Extract the (X, Y) coordinate from the center of the cell holding the provided text.  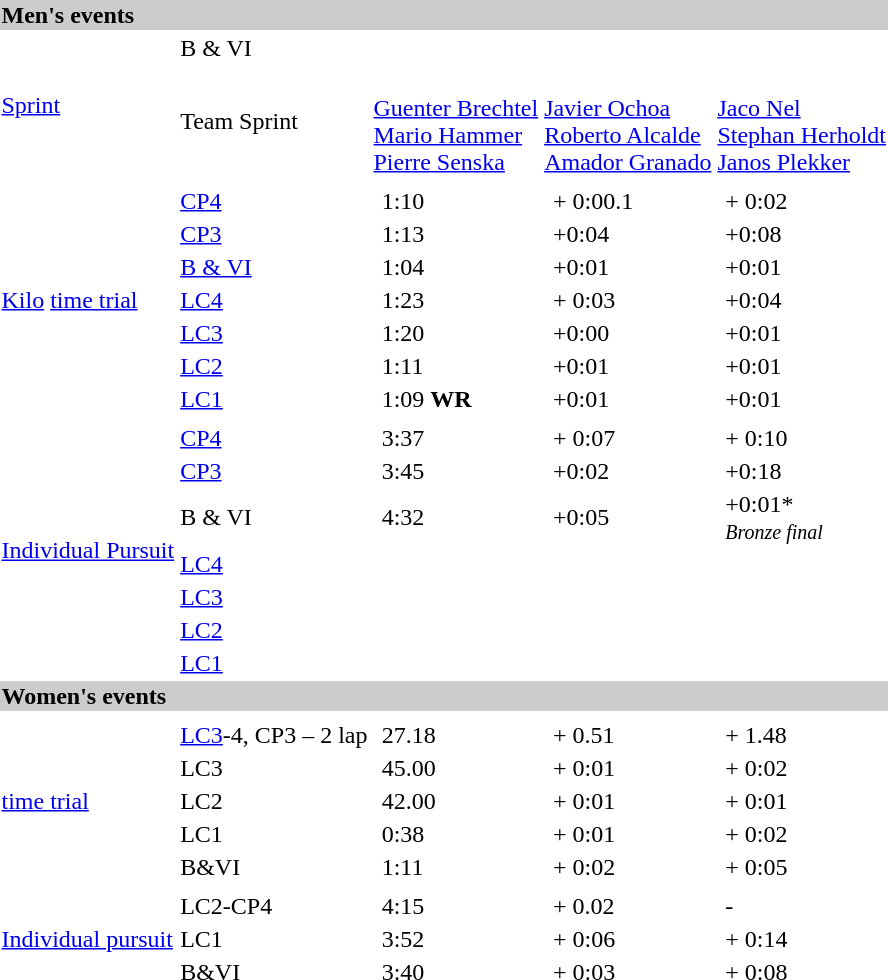
time trial (88, 801)
+ 0:03 (632, 300)
42.00 (460, 801)
+0:08 (806, 234)
Kilo time trial (88, 300)
Javier OchoaRoberto AlcaldeAmador Granado (628, 122)
+ 0:06 (632, 939)
1:23 (460, 300)
+ 1.48 (806, 735)
Guenter BrechtelMario HammerPierre Senska (456, 122)
Jaco NelStephan HerholdtJanos Plekker (802, 122)
+0:05 (632, 518)
27.18 (460, 735)
4:32 (460, 518)
+ 0:10 (806, 438)
+0:00 (632, 333)
4:15 (460, 906)
LC2-CP4 (274, 906)
3:45 (460, 471)
1:10 (460, 201)
+ 0:05 (806, 867)
+ 0:00.1 (632, 201)
45.00 (460, 768)
Women's events (444, 696)
+ 0:07 (632, 438)
+ 0:14 (806, 939)
+0:18 (806, 471)
+0:01*Bronze final (806, 518)
1:20 (460, 333)
Sprint (88, 105)
LC3-4, CP3 – 2 lap (274, 735)
- (806, 906)
1:09 WR (460, 399)
B&VI (274, 867)
+ 0.51 (632, 735)
1:13 (460, 234)
3:37 (460, 438)
3:52 (460, 939)
1:04 (460, 267)
+0:02 (632, 471)
Individual Pursuit (88, 550)
+ 0.02 (632, 906)
0:38 (460, 834)
Team Sprint (274, 122)
Men's events (444, 15)
